Extract the (x, y) coordinate from the center of the cell holding the provided text.  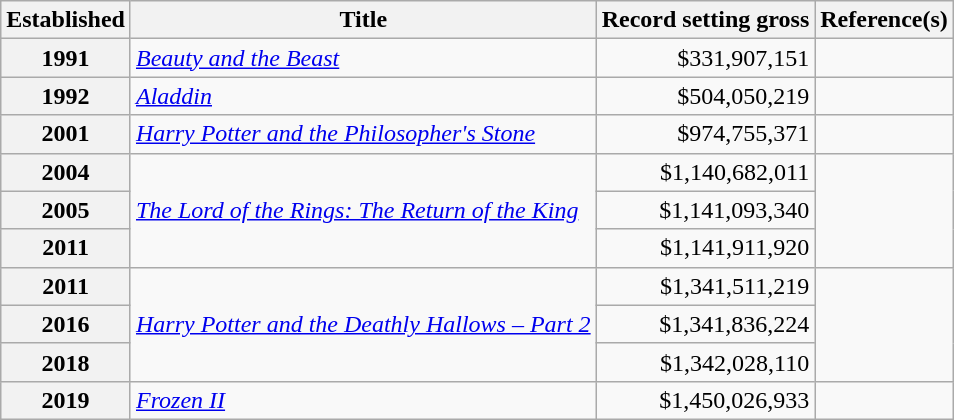
Harry Potter and the Philosopher's Stone (363, 134)
Record setting gross (706, 20)
$1,450,026,933 (706, 400)
$504,050,219 (706, 96)
2018 (66, 362)
$974,755,371 (706, 134)
The Lord of the Rings: The Return of the King (363, 210)
Harry Potter and the Deathly Hallows – Part 2 (363, 324)
2016 (66, 324)
2005 (66, 210)
Frozen II (363, 400)
2001 (66, 134)
$1,141,093,340 (706, 210)
Beauty and the Beast (363, 58)
Reference(s) (884, 20)
1991 (66, 58)
2019 (66, 400)
$1,140,682,011 (706, 172)
$1,141,911,920 (706, 248)
Established (66, 20)
1992 (66, 96)
$1,342,028,110 (706, 362)
$1,341,836,224 (706, 324)
Aladdin (363, 96)
Title (363, 20)
2004 (66, 172)
$1,341,511,219 (706, 286)
$331,907,151 (706, 58)
